Pinpoint the cell where the given text exists, returning its [x, y] midpoint coordinate. 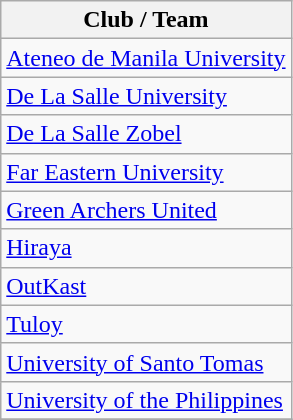
De La Salle University [146, 96]
University of the Philippines [146, 400]
Green Archers United [146, 210]
Far Eastern University [146, 172]
Club / Team [146, 20]
De La Salle Zobel [146, 134]
OutKast [146, 286]
Hiraya [146, 248]
Ateneo de Manila University [146, 58]
Tuloy [146, 324]
University of Santo Tomas [146, 362]
